Locate the cell with the specified text and output its (X, Y) center coordinate. 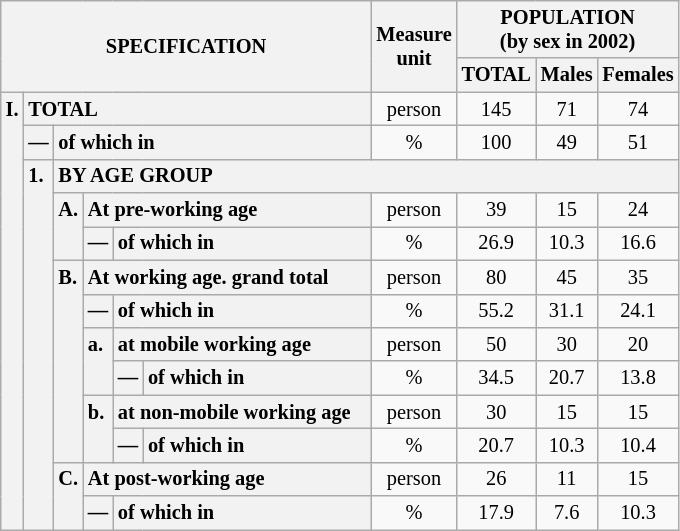
Females (638, 75)
17.9 (496, 513)
145 (496, 109)
31.1 (567, 311)
POPULATION (by sex in 2002) (568, 29)
20 (638, 344)
A. (68, 226)
34.5 (496, 378)
45 (567, 277)
100 (496, 142)
a. (98, 360)
B. (68, 361)
26.9 (496, 243)
I. (12, 311)
BY AGE GROUP (366, 176)
24.1 (638, 311)
at non-mobile working age (242, 412)
C. (68, 496)
10.4 (638, 445)
49 (567, 142)
Measure unit (414, 46)
24 (638, 210)
At pre-working age (227, 210)
16.6 (638, 243)
55.2 (496, 311)
74 (638, 109)
1. (38, 344)
SPECIFICATION (186, 46)
13.8 (638, 378)
At working age. grand total (227, 277)
at mobile working age (242, 344)
51 (638, 142)
35 (638, 277)
80 (496, 277)
50 (496, 344)
b. (98, 428)
11 (567, 479)
26 (496, 479)
Males (567, 75)
7.6 (567, 513)
39 (496, 210)
71 (567, 109)
At post-working age (227, 479)
